Detect which cell encompasses the target text, then output its (x, y) center coordinate. 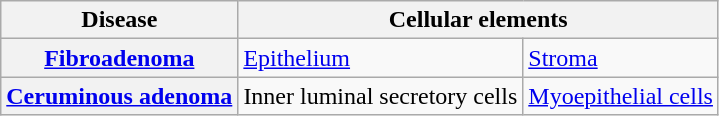
Cellular elements (478, 20)
Ceruminous adenoma (120, 96)
Disease (120, 20)
Stroma (621, 58)
Myoepithelial cells (621, 96)
Inner luminal secretory cells (380, 96)
Epithelium (380, 58)
Fibroadenoma (120, 58)
